Return the (X, Y) coordinate for the center point of the cell that contains the specified text.  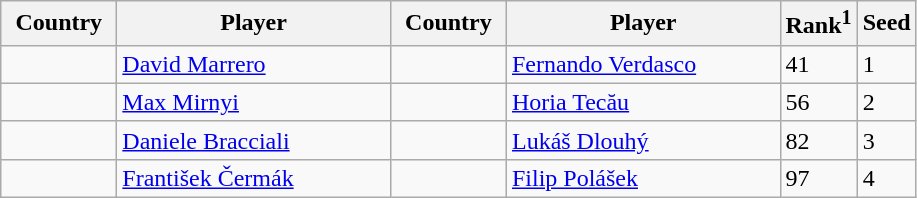
David Marrero (254, 64)
3 (886, 140)
41 (818, 64)
Daniele Bracciali (254, 140)
82 (818, 140)
2 (886, 102)
Filip Polášek (643, 178)
Fernando Verdasco (643, 64)
František Čermák (254, 178)
4 (886, 178)
1 (886, 64)
Max Mirnyi (254, 102)
Horia Tecău (643, 102)
Seed (886, 24)
97 (818, 178)
56 (818, 102)
Lukáš Dlouhý (643, 140)
Rank1 (818, 24)
